From the cell containing the given text, extract its center point as [x, y] coordinate. 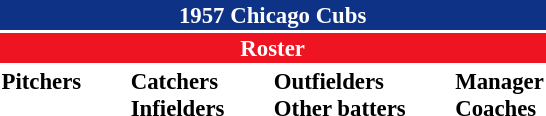
Roster [272, 48]
1957 Chicago Cubs [272, 15]
